Return [X, Y] of the center of cell containing provided text 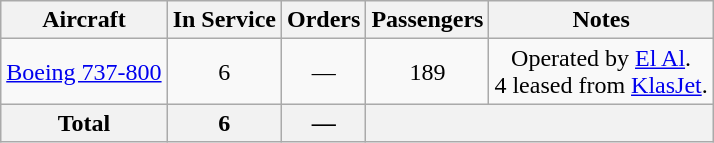
In Service [224, 20]
Operated by El Al. 4 leased from KlasJet. [601, 72]
Boeing 737-800 [84, 72]
Notes [601, 20]
Orders [323, 20]
189 [428, 72]
Passengers [428, 20]
Total [84, 123]
Aircraft [84, 20]
